Return (x, y) of the center of cell containing provided text 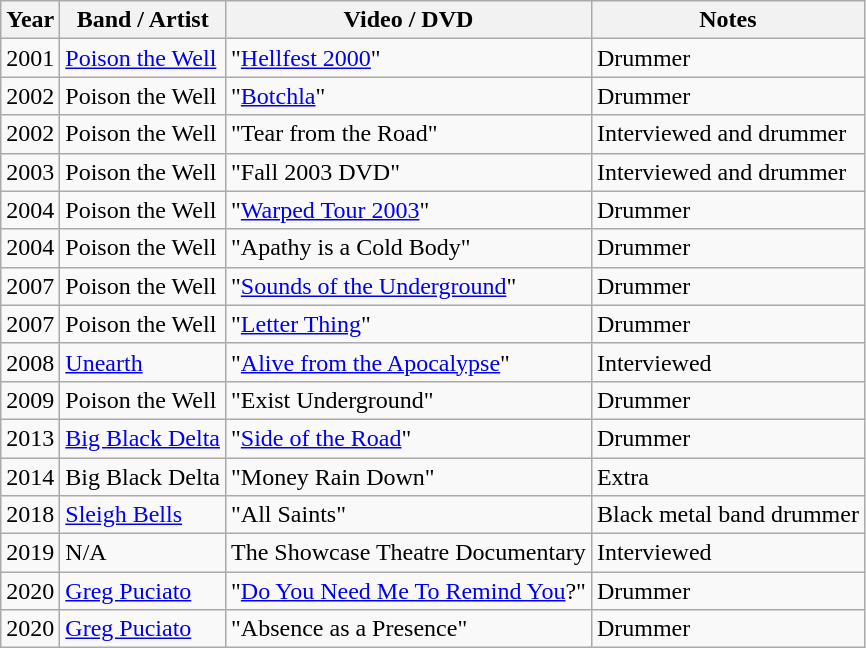
2003 (30, 172)
"Alive from the Apocalypse" (409, 362)
2014 (30, 477)
Video / DVD (409, 20)
"Tear from the Road" (409, 134)
"Warped Tour 2003" (409, 210)
Black metal band drummer (728, 515)
"Letter Thing" (409, 324)
2009 (30, 400)
Sleigh Bells (143, 515)
2013 (30, 438)
"Fall 2003 DVD" (409, 172)
"Sounds of the Underground" (409, 286)
"Exist Underground" (409, 400)
"Money Rain Down" (409, 477)
"Absence as a Presence" (409, 629)
N/A (143, 553)
2018 (30, 515)
"Apathy is a Cold Body" (409, 248)
"Botchla" (409, 96)
Unearth (143, 362)
"Do You Need Me To Remind You?" (409, 591)
Year (30, 20)
The Showcase Theatre Documentary (409, 553)
"Hellfest 2000" (409, 58)
Band / Artist (143, 20)
Extra (728, 477)
2001 (30, 58)
"Side of the Road" (409, 438)
Notes (728, 20)
2019 (30, 553)
2008 (30, 362)
"All Saints" (409, 515)
